Locate the cell with the specified text and output its (x, y) center coordinate. 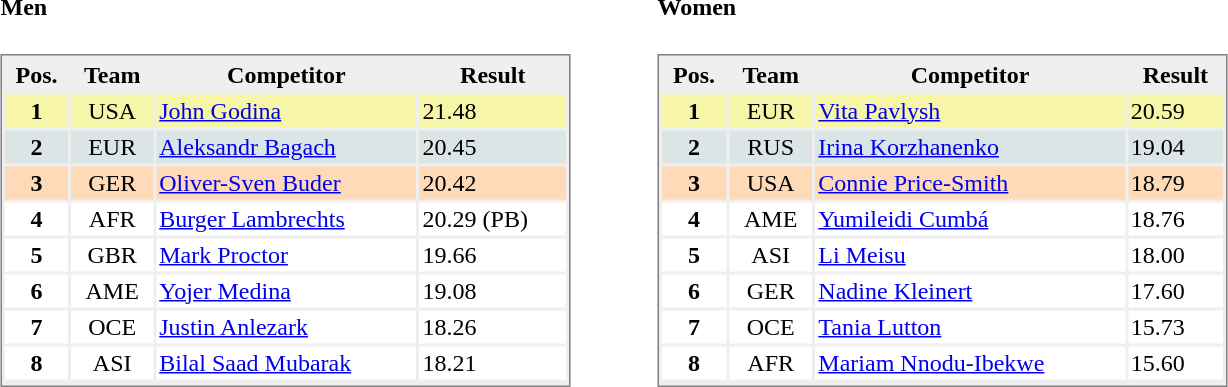
17.60 (1176, 290)
Oliver-Sven Buder (286, 182)
GBR (112, 254)
Mariam Nnodu-Ibekwe (970, 362)
Li Meisu (970, 254)
Connie Price-Smith (970, 182)
18.21 (493, 362)
Irina Korzhanenko (970, 146)
Burger Lambrechts (286, 218)
20.45 (493, 146)
18.79 (1176, 182)
Yojer Medina (286, 290)
RUS (770, 146)
18.26 (493, 326)
20.42 (493, 182)
18.76 (1176, 218)
Aleksandr Bagach (286, 146)
Mark Proctor (286, 254)
21.48 (493, 110)
19.66 (493, 254)
18.00 (1176, 254)
19.04 (1176, 146)
15.60 (1176, 362)
Vita Pavlysh (970, 110)
20.59 (1176, 110)
Yumileidi Cumbá (970, 218)
Justin Anlezark (286, 326)
19.08 (493, 290)
15.73 (1176, 326)
20.29 (PB) (493, 218)
Bilal Saad Mubarak (286, 362)
John Godina (286, 110)
Tania Lutton (970, 326)
Nadine Kleinert (970, 290)
